Determine the (x, y) coordinate at the center of the cell enclosing the given text.  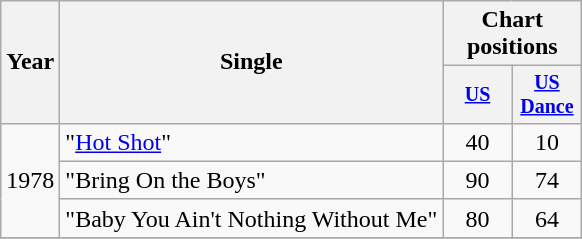
Year (30, 62)
10 (546, 142)
US (478, 94)
64 (546, 218)
USDance (546, 94)
Single (252, 62)
"Bring On the Boys" (252, 180)
80 (478, 218)
"Hot Shot" (252, 142)
40 (478, 142)
1978 (30, 180)
"Baby You Ain't Nothing Without Me" (252, 218)
90 (478, 180)
74 (546, 180)
Chart positions (512, 34)
